Return (X, Y) of the center of cell containing provided text 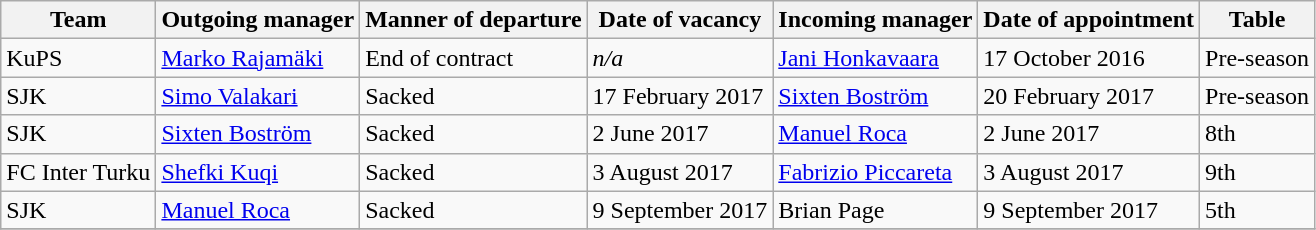
Manner of departure (474, 20)
Simo Valakari (258, 96)
KuPS (78, 58)
Date of appointment (1089, 20)
Marko Rajamäki (258, 58)
Shefki Kuqi (258, 172)
9th (1258, 172)
Brian Page (876, 210)
Team (78, 20)
End of contract (474, 58)
Jani Honkavaara (876, 58)
n/a (680, 58)
Incoming manager (876, 20)
Outgoing manager (258, 20)
Date of vacancy (680, 20)
8th (1258, 134)
5th (1258, 210)
17 October 2016 (1089, 58)
20 February 2017 (1089, 96)
Fabrizio Piccareta (876, 172)
17 February 2017 (680, 96)
FC Inter Turku (78, 172)
Table (1258, 20)
